Extract the [x, y] coordinate from the center of the cell holding the provided text.  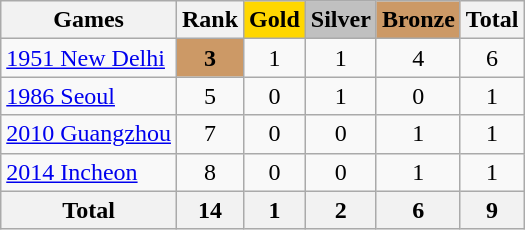
14 [210, 210]
2014 Incheon [89, 172]
Rank [210, 20]
2 [340, 210]
Gold [275, 20]
9 [492, 210]
Bronze [418, 20]
8 [210, 172]
2010 Guangzhou [89, 134]
7 [210, 134]
4 [418, 58]
Silver [340, 20]
3 [210, 58]
5 [210, 96]
1986 Seoul [89, 96]
Games [89, 20]
1951 New Delhi [89, 58]
